Identify which cell holds the provided text, then report its [x, y] central coordinate. 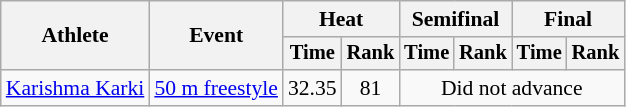
Semifinal [455, 19]
81 [371, 88]
Athlete [76, 36]
Heat [341, 19]
32.35 [312, 88]
Final [568, 19]
Did not advance [512, 88]
Event [216, 36]
50 m freestyle [216, 88]
Karishma Karki [76, 88]
